From the cell containing the given text, extract its center point as (X, Y) coordinate. 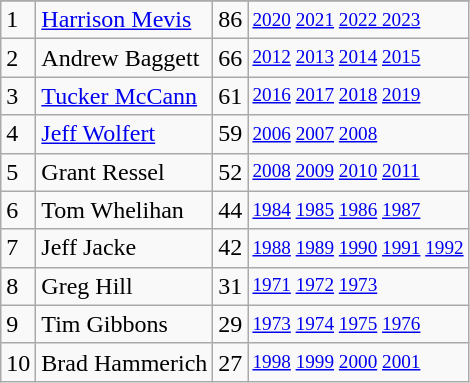
Harrison Mevis (124, 20)
1 (18, 20)
Greg Hill (124, 286)
2008 2009 2010 2011 (358, 172)
Tucker McCann (124, 96)
2016 2017 2018 2019 (358, 96)
2 (18, 58)
42 (230, 248)
5 (18, 172)
31 (230, 286)
10 (18, 362)
3 (18, 96)
Grant Ressel (124, 172)
29 (230, 324)
44 (230, 210)
Tim Gibbons (124, 324)
27 (230, 362)
2006 2007 2008 (358, 134)
6 (18, 210)
Jeff Wolfert (124, 134)
4 (18, 134)
2012 2013 2014 2015 (358, 58)
Tom Whelihan (124, 210)
Andrew Baggett (124, 58)
1984 1985 1986 1987 (358, 210)
1973 1974 1975 1976 (358, 324)
86 (230, 20)
1971 1972 1973 (358, 286)
2020 2021 2022 2023 (358, 20)
9 (18, 324)
61 (230, 96)
1988 1989 1990 1991 1992 (358, 248)
8 (18, 286)
1998 1999 2000 2001 (358, 362)
66 (230, 58)
7 (18, 248)
52 (230, 172)
59 (230, 134)
Jeff Jacke (124, 248)
Brad Hammerich (124, 362)
